Search for the cell housing the specified text and yield its (X, Y) center coordinate. 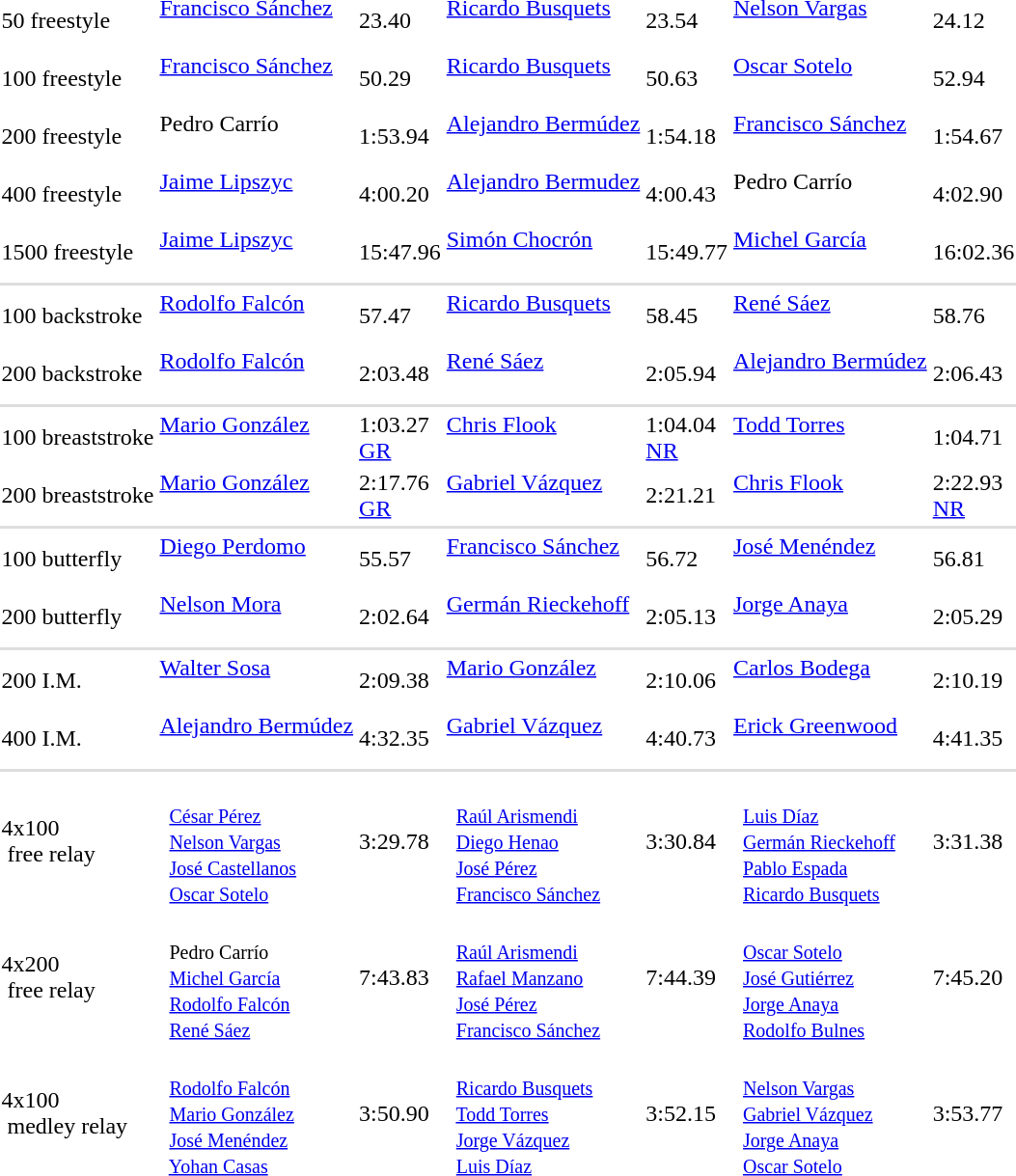
100 backstroke (77, 316)
3:31.38 (974, 841)
1:04.71 (974, 438)
50.63 (687, 79)
2:03.48 (400, 374)
1:54.67 (974, 137)
4:32.35 (400, 739)
15:49.77 (687, 253)
Walter Sosa (257, 681)
4:41.35 (974, 739)
200 freestyle (77, 137)
100 freestyle (77, 79)
57.47 (400, 316)
Luis Díaz Germán Rieckehoff Pablo Espada Ricardo Busquets (831, 841)
2:10.06 (687, 681)
Michel García (831, 253)
Raúl Arismendi Diego Henao José Pérez Francisco Sánchez (543, 841)
Jorge Anaya (831, 617)
4:02.90 (974, 195)
Erick Greenwood (831, 739)
4:40.73 (687, 739)
Simón Chocrón (543, 253)
400 I.M. (77, 739)
200 butterfly (77, 617)
100 butterfly (77, 560)
3:30.84 (687, 841)
Diego Perdomo (257, 560)
1:04.04 NR (687, 438)
100 breaststroke (77, 438)
200 I.M. (77, 681)
Oscar Sotelo (831, 79)
2:05.13 (687, 617)
58.45 (687, 316)
Pedro Carrío Michel García Rodolfo Falcón René Sáez (257, 977)
2:10.19 (974, 681)
3:29.78 (400, 841)
58.76 (974, 316)
1:03.27 GR (400, 438)
4:00.20 (400, 195)
7:43.83 (400, 977)
55.57 (400, 560)
50.29 (400, 79)
1500 freestyle (77, 253)
2:05.29 (974, 617)
4x100 free relay (77, 841)
José Menéndez (831, 560)
Todd Torres (831, 438)
15:47.96 (400, 253)
César Pérez Nelson Vargas José Castellanos Oscar Sotelo (257, 841)
16:02.36 (974, 253)
200 backstroke (77, 374)
2:22.93 NR (974, 496)
4:00.43 (687, 195)
Carlos Bodega (831, 681)
56.72 (687, 560)
2:06.43 (974, 374)
2:02.64 (400, 617)
2:21.21 (687, 496)
Raúl Arismendi Rafael Manzano José Pérez Francisco Sánchez (543, 977)
Alejandro Bermudez (543, 195)
7:45.20 (974, 977)
2:17.76 GR (400, 496)
Germán Rieckehoff (543, 617)
2:09.38 (400, 681)
52.94 (974, 79)
200 breaststroke (77, 496)
2:05.94 (687, 374)
400 freestyle (77, 195)
1:54.18 (687, 137)
Oscar Sotelo José Gutiérrez Jorge Anaya Rodolfo Bulnes (831, 977)
4x200 free relay (77, 977)
1:53.94 (400, 137)
7:44.39 (687, 977)
Nelson Mora (257, 617)
56.81 (974, 560)
